Pinpoint the cell where the given text exists, returning its [x, y] midpoint coordinate. 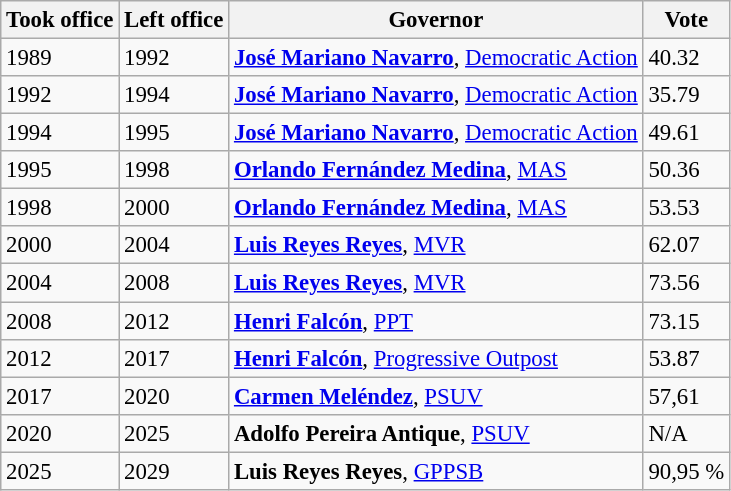
57,61 [686, 396]
1989 [60, 58]
Took office [60, 20]
40.32 [686, 58]
Henri Falcón, PPT [436, 321]
Left office [174, 20]
90,95 % [686, 471]
N/A [686, 433]
53.87 [686, 358]
50.36 [686, 170]
2029 [174, 471]
62.07 [686, 245]
Adolfo Pereira Antique, PSUV [436, 433]
Vote [686, 20]
35.79 [686, 95]
49.61 [686, 133]
73.56 [686, 283]
73.15 [686, 321]
Governor [436, 20]
Carmen Meléndez, PSUV [436, 396]
Henri Falcón, Progressive Outpost [436, 358]
53.53 [686, 208]
Luis Reyes Reyes, GPPSB [436, 471]
